Detect which cell encompasses the target text, then output its (X, Y) center coordinate. 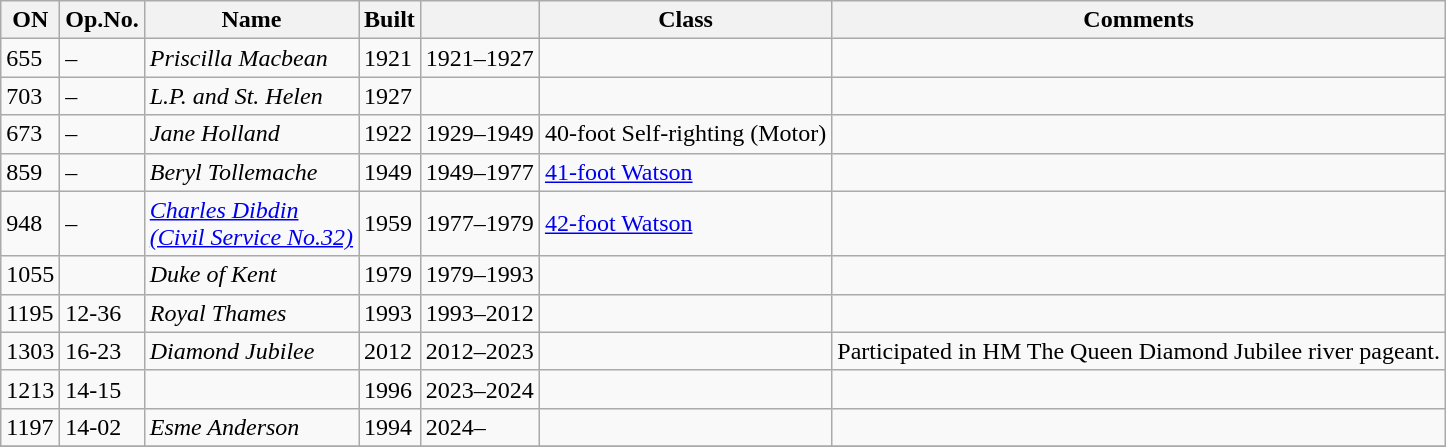
859 (30, 172)
14-02 (102, 427)
Duke of Kent (251, 275)
Jane Holland (251, 134)
1922 (390, 134)
ON (30, 20)
Built (390, 20)
16-23 (102, 351)
1959 (390, 224)
1929–1949 (480, 134)
1996 (390, 389)
1213 (30, 389)
40-foot Self-righting (Motor) (685, 134)
1303 (30, 351)
Royal Thames (251, 313)
Op.No. (102, 20)
948 (30, 224)
Diamond Jubilee (251, 351)
Class (685, 20)
1949 (390, 172)
12-36 (102, 313)
1949–1977 (480, 172)
1979–1993 (480, 275)
Esme Anderson (251, 427)
2023–2024 (480, 389)
1921–1927 (480, 58)
Name (251, 20)
1993 (390, 313)
14-15 (102, 389)
Priscilla Macbean (251, 58)
1977–1979 (480, 224)
Participated in HM The Queen Diamond Jubilee river pageant. (1139, 351)
42-foot Watson (685, 224)
2024– (480, 427)
655 (30, 58)
L.P. and St. Helen (251, 96)
1197 (30, 427)
41-foot Watson (685, 172)
673 (30, 134)
1979 (390, 275)
1921 (390, 58)
1195 (30, 313)
1994 (390, 427)
Beryl Tollemache (251, 172)
Comments (1139, 20)
2012–2023 (480, 351)
1993–2012 (480, 313)
1927 (390, 96)
1055 (30, 275)
703 (30, 96)
Charles Dibdin(Civil Service No.32) (251, 224)
2012 (390, 351)
